Output the [x, y] coordinate of the center of the cell containing the given text.  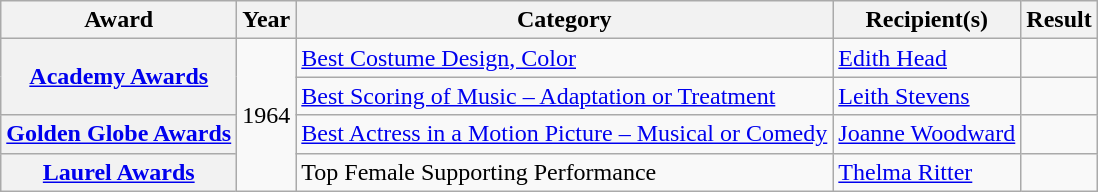
Joanne Woodward [927, 134]
Academy Awards [119, 77]
Thelma Ritter [927, 172]
Best Scoring of Music – Adaptation or Treatment [564, 96]
Leith Stevens [927, 96]
Top Female Supporting Performance [564, 172]
Edith Head [927, 58]
Recipient(s) [927, 20]
Best Actress in a Motion Picture – Musical or Comedy [564, 134]
Award [119, 20]
Laurel Awards [119, 172]
Category [564, 20]
1964 [266, 115]
Golden Globe Awards [119, 134]
Result [1059, 20]
Best Costume Design, Color [564, 58]
Year [266, 20]
